Output the (x, y) coordinate of the center of the cell containing the given text.  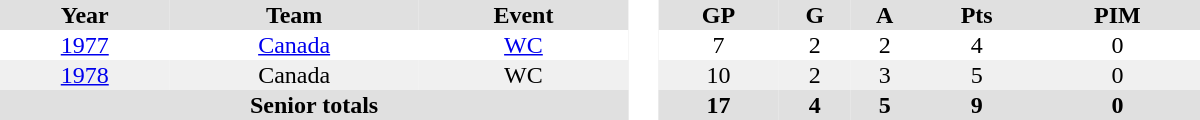
G (815, 15)
7 (718, 45)
A (885, 15)
9 (976, 105)
1978 (85, 75)
Senior totals (314, 105)
Event (524, 15)
3 (885, 75)
Year (85, 15)
Pts (976, 15)
1977 (85, 45)
Team (294, 15)
GP (718, 15)
10 (718, 75)
PIM (1118, 15)
17 (718, 105)
